Output the (X, Y) coordinate of the center of the cell containing the given text.  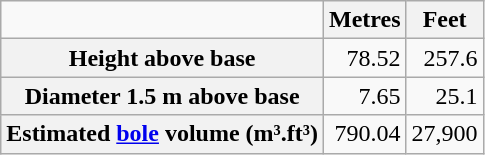
25.1 (444, 96)
257.6 (444, 58)
Metres (366, 20)
790.04 (366, 134)
7.65 (366, 96)
Diameter 1.5 m above base (162, 96)
78.52 (366, 58)
Feet (444, 20)
Height above base (162, 58)
Estimated bole volume (m³.ft³) (162, 134)
27,900 (444, 134)
